Scan for the cell matching the given text and deliver its (x, y) coordinate at center. 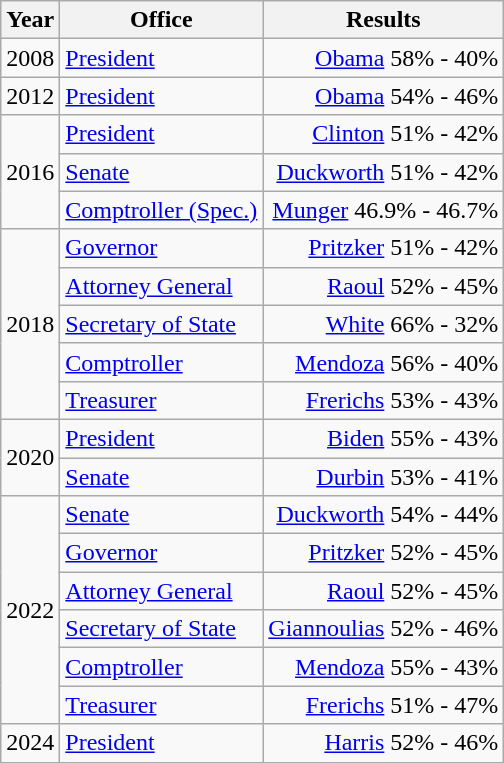
Mendoza 55% - 43% (384, 667)
Results (384, 20)
Frerichs 51% - 47% (384, 705)
2018 (30, 324)
Comptroller (Spec.) (162, 210)
2016 (30, 172)
Biden 55% - 43% (384, 438)
2022 (30, 610)
Munger 46.9% - 46.7% (384, 210)
Giannoulias 52% - 46% (384, 629)
Clinton 51% - 42% (384, 134)
Obama 54% - 46% (384, 96)
White 66% - 32% (384, 324)
Duckworth 51% - 42% (384, 172)
2008 (30, 58)
Year (30, 20)
2012 (30, 96)
Office (162, 20)
Pritzker 51% - 42% (384, 248)
Duckworth 54% - 44% (384, 515)
2020 (30, 457)
Pritzker 52% - 45% (384, 553)
Durbin 53% - 41% (384, 477)
Harris 52% - 46% (384, 743)
Mendoza 56% - 40% (384, 362)
Obama 58% - 40% (384, 58)
Frerichs 53% - 43% (384, 400)
2024 (30, 743)
